Return (X, Y) of the center of cell containing provided text 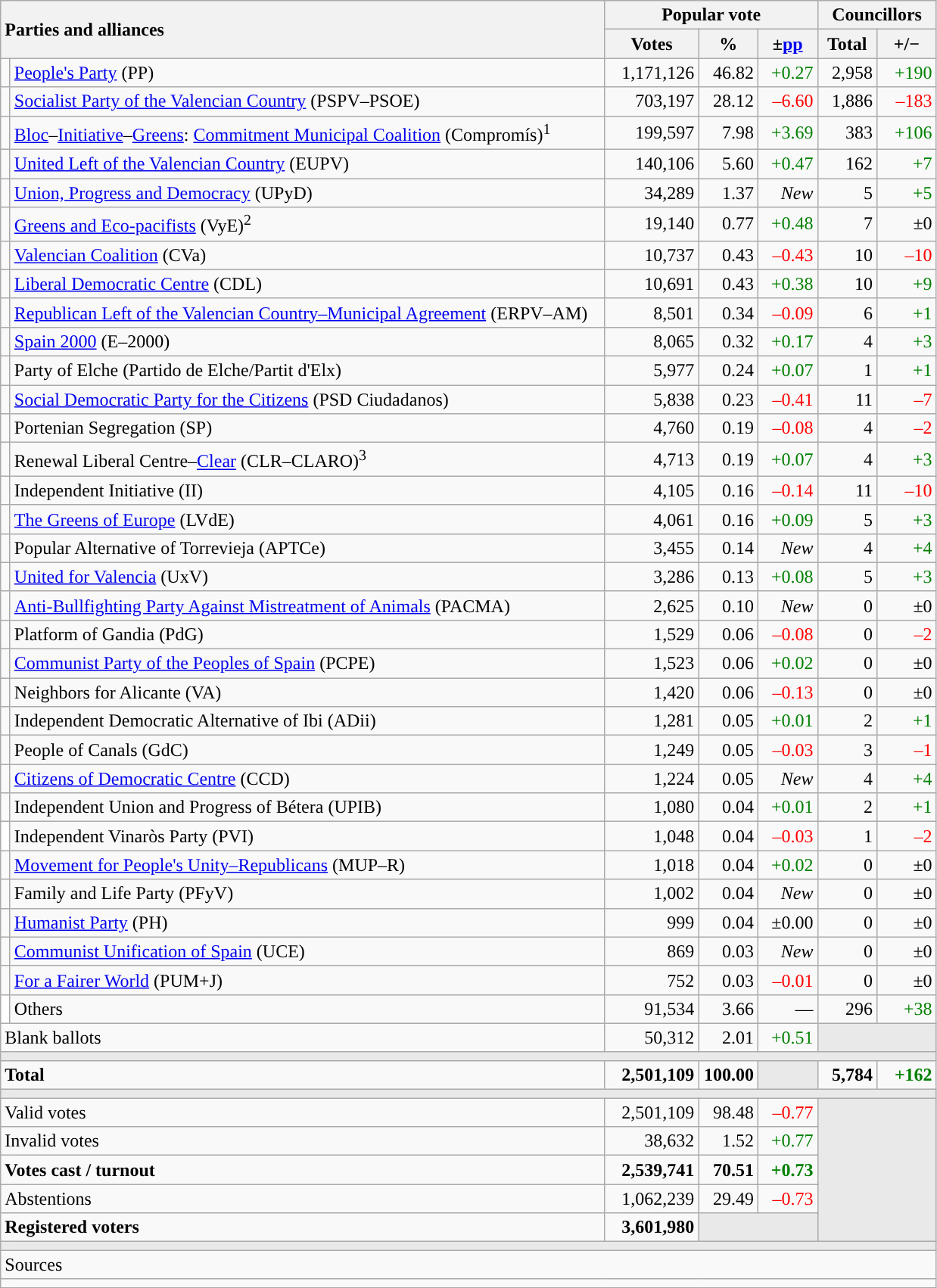
8,065 (652, 341)
Humanist Party (PH) (307, 922)
Movement for People's Unity–Republicans (MUP–R) (307, 865)
1,249 (652, 750)
Valencian Coalition (CVa) (307, 255)
0.34 (728, 313)
1,886 (848, 101)
+0.48 (787, 224)
2.01 (728, 1038)
3,455 (652, 548)
–0.43 (787, 255)
Communist Unification of Spain (UCE) (307, 951)
Parties and alliances (303, 30)
–0.09 (787, 313)
70.51 (728, 1170)
999 (652, 922)
Socialist Party of the Valencian Country (PSPV–PSOE) (307, 101)
7 (848, 224)
% (728, 44)
5,784 (848, 1075)
50,312 (652, 1038)
28.12 (728, 101)
Social Democratic Party for the Citizens (PSD Ciudadanos) (307, 400)
703,197 (652, 101)
Spain 2000 (E–2000) (307, 341)
5,838 (652, 400)
–0.73 (787, 1199)
7.98 (728, 133)
For a Fairer World (PUM+J) (307, 980)
Independent Union and Progress of Bétera (UPIB) (307, 807)
+0.77 (787, 1141)
United for Valencia (UxV) (307, 577)
+/− (907, 44)
+0.51 (787, 1038)
–7 (907, 400)
The Greens of Europe (LVdE) (307, 519)
1,420 (652, 692)
4,105 (652, 490)
Platform of Gandia (PdG) (307, 635)
10,691 (652, 284)
+9 (907, 284)
869 (652, 951)
2,539,741 (652, 1170)
–183 (907, 101)
4,061 (652, 519)
–0.01 (787, 980)
Liberal Democratic Centre (CDL) (307, 284)
29.49 (728, 1199)
±0.00 (787, 922)
Independent Initiative (II) (307, 490)
752 (652, 980)
0.14 (728, 548)
0.24 (728, 370)
1,529 (652, 635)
+0.09 (787, 519)
–0.77 (787, 1112)
Blank ballots (303, 1038)
United Left of the Valencian Country (EUPV) (307, 164)
+0.47 (787, 164)
3,601,980 (652, 1227)
1,002 (652, 894)
5.60 (728, 164)
3,286 (652, 577)
100.00 (728, 1075)
Republican Left of the Valencian Country–Municipal Agreement (ERPV–AM) (307, 313)
0.23 (728, 400)
Invalid votes (303, 1141)
Portenian Segregation (SP) (307, 428)
Anti-Bullfighting Party Against Mistreatment of Animals (PACMA) (307, 605)
38,632 (652, 1141)
199,597 (652, 133)
Votes (652, 44)
–6.60 (787, 101)
1.52 (728, 1141)
Neighbors for Alicante (VA) (307, 692)
4,760 (652, 428)
Independent Democratic Alternative of Ibi (ADii) (307, 721)
Communist Party of the Peoples of Spain (PCPE) (307, 664)
–0.14 (787, 490)
+7 (907, 164)
–1 (907, 750)
0.13 (728, 577)
1,062,239 (652, 1199)
1,281 (652, 721)
Family and Life Party (PFyV) (307, 894)
6 (848, 313)
140,106 (652, 164)
1,523 (652, 664)
Independent Vinaròs Party (PVI) (307, 836)
People of Canals (GdC) (307, 750)
8,501 (652, 313)
Sources (469, 1265)
3.66 (728, 1009)
+0.38 (787, 284)
+3.69 (787, 133)
0.32 (728, 341)
2,625 (652, 605)
4,713 (652, 460)
296 (848, 1009)
Party of Elche (Partido de Elche/Partit d'Elx) (307, 370)
0.77 (728, 224)
±pp (787, 44)
–0.41 (787, 400)
Popular vote (711, 15)
+162 (907, 1075)
Registered voters (303, 1227)
0.10 (728, 605)
+190 (907, 73)
34,289 (652, 193)
People's Party (PP) (307, 73)
+0.27 (787, 73)
91,534 (652, 1009)
1,171,126 (652, 73)
Popular Alternative of Torrevieja (APTCe) (307, 548)
+0.73 (787, 1170)
+106 (907, 133)
383 (848, 133)
1,224 (652, 779)
1,048 (652, 836)
+0.17 (787, 341)
Greens and Eco-pacifists (VyE)2 (307, 224)
162 (848, 164)
19,140 (652, 224)
Renewal Liberal Centre–Clear (CLR–CLARO)3 (307, 460)
Citizens of Democratic Centre (CCD) (307, 779)
1,018 (652, 865)
+38 (907, 1009)
Others (307, 1009)
46.82 (728, 73)
Bloc–Initiative–Greens: Commitment Municipal Coalition (Compromís)1 (307, 133)
Abstentions (303, 1199)
+5 (907, 193)
–0.13 (787, 692)
98.48 (728, 1112)
Valid votes (303, 1112)
10,737 (652, 255)
2,958 (848, 73)
Votes cast / turnout (303, 1170)
Councillors (876, 15)
— (787, 1009)
5,977 (652, 370)
Union, Progress and Democracy (UPyD) (307, 193)
1,080 (652, 807)
3 (848, 750)
+0.08 (787, 577)
1.37 (728, 193)
